Search for the cell housing the specified text and yield its (x, y) center coordinate. 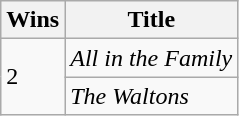
All in the Family (152, 58)
Title (152, 20)
2 (33, 77)
The Waltons (152, 96)
Wins (33, 20)
